Capture the cell that displays the provided text and extract its [x, y] central coordinate. 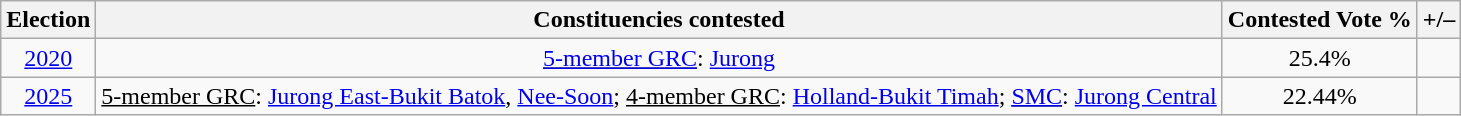
Contested Vote % [1320, 20]
22.44% [1320, 96]
+/– [1438, 20]
Election [48, 20]
5-member GRC: Jurong [659, 58]
Constituencies contested [659, 20]
2025 [48, 96]
5-member GRC: Jurong East-Bukit Batok, Nee-Soon; 4-member GRC: Holland-Bukit Timah; SMC: Jurong Central [659, 96]
2020 [48, 58]
25.4% [1320, 58]
